Search for the cell housing the specified text and yield its (x, y) center coordinate. 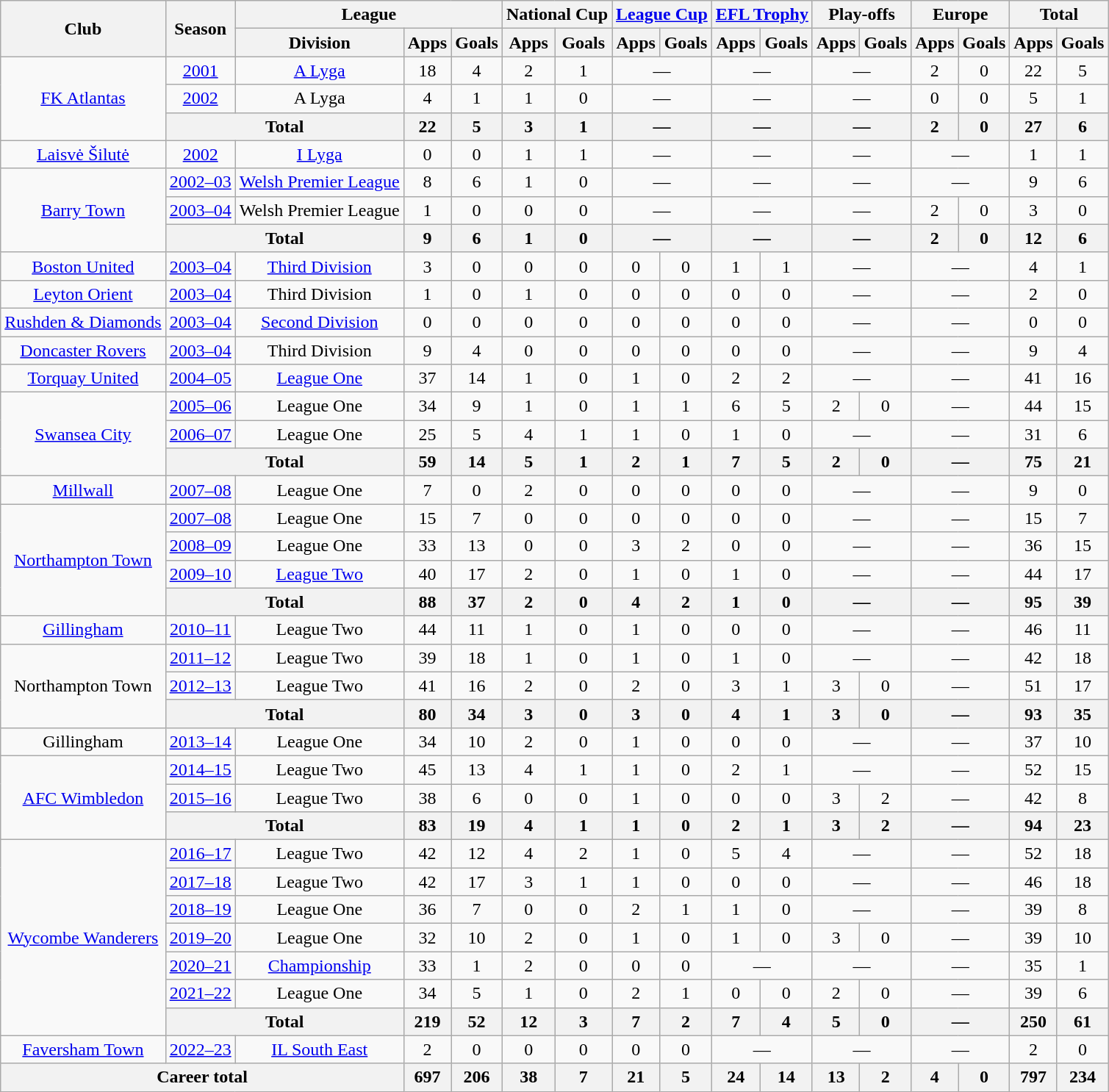
2016–17 (200, 854)
32 (427, 938)
Play-offs (861, 15)
EFL Trophy (761, 15)
88 (427, 602)
45 (427, 769)
234 (1083, 1077)
Boston United (83, 266)
2020–21 (200, 966)
2009–10 (200, 574)
Europe (961, 15)
Swansea City (83, 434)
2008–09 (200, 546)
19 (477, 826)
2017–18 (200, 882)
Millwall (83, 490)
2012–13 (200, 686)
Rushden & Diamonds (83, 322)
2001 (200, 71)
206 (477, 1077)
697 (427, 1077)
Career total (203, 1077)
League (369, 15)
Division (319, 43)
Wycombe Wanderers (83, 938)
2019–20 (200, 938)
Barry Town (83, 210)
Doncaster Rovers (83, 351)
Torquay United (83, 378)
51 (1033, 686)
League Cup (662, 15)
797 (1033, 1077)
I Lyga (319, 154)
2011–12 (200, 658)
Second Division (319, 322)
2018–19 (200, 910)
Club (83, 29)
2002–03 (200, 182)
IL South East (319, 1049)
93 (1033, 714)
80 (427, 714)
2004–05 (200, 378)
Faversham Town (83, 1049)
61 (1083, 1021)
83 (427, 826)
31 (1033, 434)
25 (427, 434)
219 (427, 1021)
2015–16 (200, 797)
2014–15 (200, 769)
National Cup (557, 15)
Season (200, 29)
40 (427, 574)
FK Atlantas (83, 98)
95 (1033, 602)
2013–14 (200, 741)
2005–06 (200, 406)
AFC Wimbledon (83, 797)
2010–11 (200, 630)
27 (1033, 126)
250 (1033, 1021)
2006–07 (200, 434)
75 (1033, 462)
24 (736, 1077)
59 (427, 462)
Championship (319, 966)
94 (1033, 826)
2022–23 (200, 1049)
2021–22 (200, 994)
23 (1083, 826)
Leyton Orient (83, 294)
Laisvė Šilutė (83, 154)
